Pinpoint the cell where the given text exists, returning its [X, Y] midpoint coordinate. 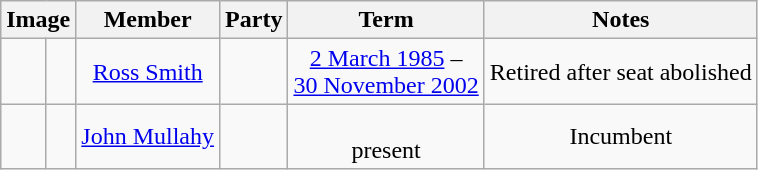
Ross Smith [148, 72]
Image [38, 20]
Retired after seat abolished [620, 72]
Member [148, 20]
John Mullahy [148, 136]
2 March 1985 – 30 November 2002 [386, 72]
present [386, 136]
Notes [620, 20]
Incumbent [620, 136]
Party [254, 20]
Term [386, 20]
